For the text-containing cell, return its midpoint in [x, y] coordinate format. 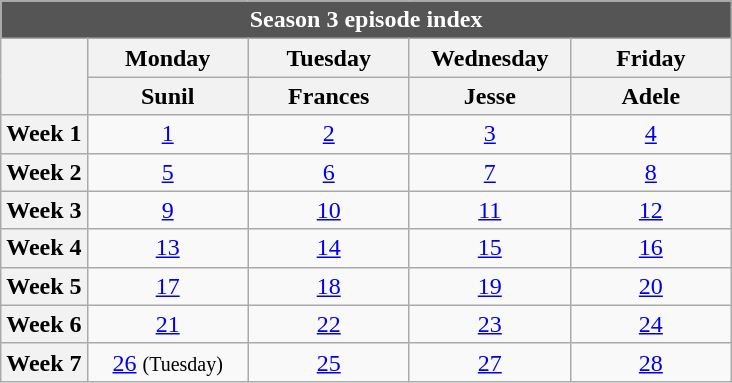
Week 5 [44, 286]
23 [490, 324]
9 [168, 210]
25 [328, 362]
Season 3 episode index [366, 20]
Sunil [168, 96]
13 [168, 248]
Week 4 [44, 248]
17 [168, 286]
26 (Tuesday) [168, 362]
1 [168, 134]
16 [650, 248]
2 [328, 134]
10 [328, 210]
14 [328, 248]
Week 6 [44, 324]
Week 3 [44, 210]
12 [650, 210]
Week 1 [44, 134]
21 [168, 324]
18 [328, 286]
27 [490, 362]
19 [490, 286]
5 [168, 172]
Friday [650, 58]
Week 2 [44, 172]
28 [650, 362]
Jesse [490, 96]
24 [650, 324]
6 [328, 172]
Week 7 [44, 362]
22 [328, 324]
15 [490, 248]
8 [650, 172]
Adele [650, 96]
Monday [168, 58]
4 [650, 134]
Frances [328, 96]
Tuesday [328, 58]
3 [490, 134]
7 [490, 172]
11 [490, 210]
20 [650, 286]
Wednesday [490, 58]
